Extract the [x, y] coordinate from the center of the cell holding the provided text.  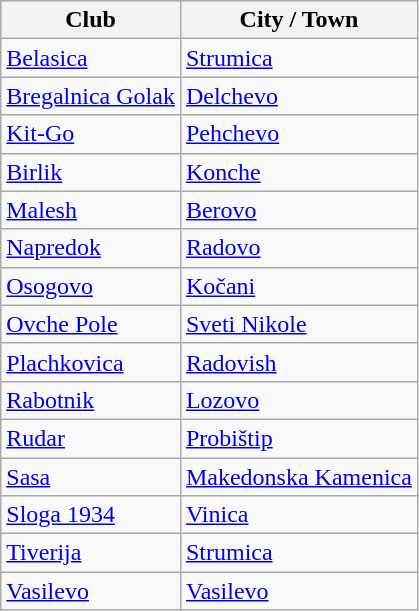
Sveti Nikole [298, 324]
Tiverija [91, 553]
Bregalnica Golak [91, 96]
Radovish [298, 362]
Malesh [91, 210]
Kit-Go [91, 134]
Delchevo [298, 96]
Sasa [91, 477]
Rabotnik [91, 400]
Probištip [298, 438]
City / Town [298, 20]
Pehchevo [298, 134]
Radovo [298, 248]
Osogovo [91, 286]
Ovche Pole [91, 324]
Makedonska Kamenica [298, 477]
Kočani [298, 286]
Rudar [91, 438]
Plachkovica [91, 362]
Berovo [298, 210]
Napredok [91, 248]
Konche [298, 172]
Sloga 1934 [91, 515]
Belasica [91, 58]
Club [91, 20]
Birlik [91, 172]
Lozovo [298, 400]
Vinica [298, 515]
